From the cell containing the given text, extract its center point as (x, y) coordinate. 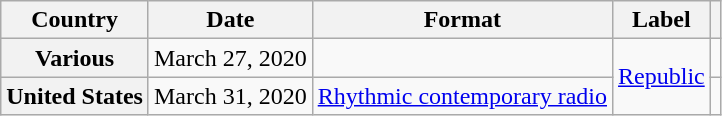
Various (75, 58)
Format (462, 20)
United States (75, 96)
Republic (662, 77)
Date (230, 20)
March 27, 2020 (230, 58)
Rhythmic contemporary radio (462, 96)
Label (662, 20)
Country (75, 20)
March 31, 2020 (230, 96)
